Extract the [X, Y] coordinate from the center of the cell holding the provided text.  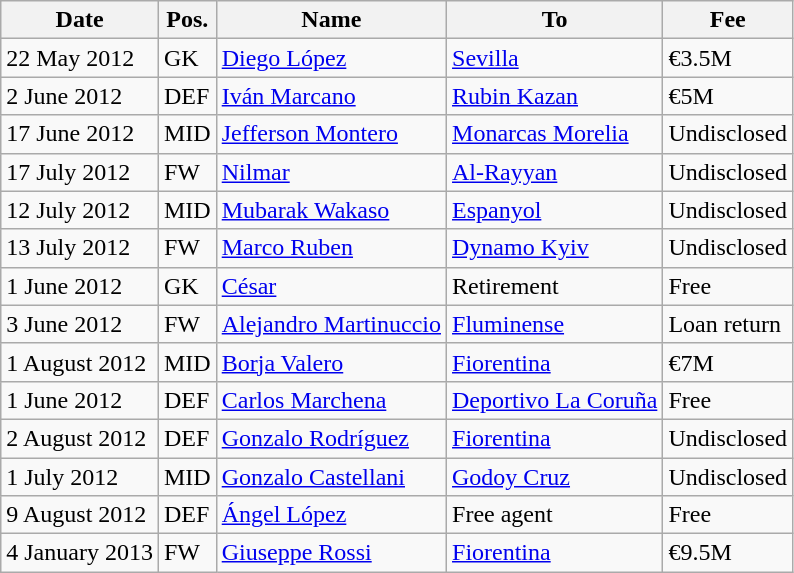
12 July 2012 [80, 210]
To [555, 20]
Dynamo Kyiv [555, 248]
2 August 2012 [80, 438]
Ángel López [331, 515]
Al-Rayyan [555, 172]
César [331, 286]
17 June 2012 [80, 134]
Free agent [555, 515]
Pos. [187, 20]
€9.5M [728, 553]
Alejandro Martinuccio [331, 324]
1 July 2012 [80, 477]
3 June 2012 [80, 324]
Iván Marcano [331, 96]
Monarcas Morelia [555, 134]
Rubin Kazan [555, 96]
4 January 2013 [80, 553]
Borja Valero [331, 362]
22 May 2012 [80, 58]
9 August 2012 [80, 515]
Sevilla [555, 58]
Espanyol [555, 210]
€7M [728, 362]
13 July 2012 [80, 248]
1 August 2012 [80, 362]
€5M [728, 96]
Giuseppe Rossi [331, 553]
17 July 2012 [80, 172]
Retirement [555, 286]
Marco Ruben [331, 248]
Nilmar [331, 172]
Gonzalo Castellani [331, 477]
Jefferson Montero [331, 134]
Loan return [728, 324]
Fee [728, 20]
Carlos Marchena [331, 400]
Diego López [331, 58]
Name [331, 20]
Godoy Cruz [555, 477]
2 June 2012 [80, 96]
Deportivo La Coruña [555, 400]
Mubarak Wakaso [331, 210]
Date [80, 20]
€3.5M [728, 58]
Gonzalo Rodríguez [331, 438]
Fluminense [555, 324]
